From the cell containing the given text, extract its center point as [x, y] coordinate. 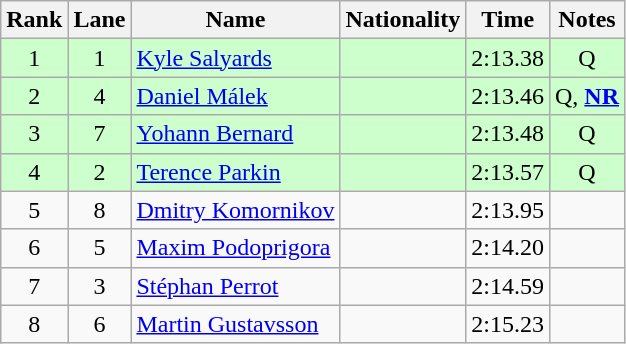
Nationality [403, 20]
Rank [34, 20]
Terence Parkin [236, 172]
2:14.59 [508, 286]
Martin Gustavsson [236, 324]
Name [236, 20]
Maxim Podoprigora [236, 248]
2:13.57 [508, 172]
Yohann Bernard [236, 134]
2:13.48 [508, 134]
Notes [586, 20]
Lane [100, 20]
Q, NR [586, 96]
2:13.95 [508, 210]
Dmitry Komornikov [236, 210]
Stéphan Perrot [236, 286]
2:13.46 [508, 96]
2:14.20 [508, 248]
2:13.38 [508, 58]
Time [508, 20]
Kyle Salyards [236, 58]
2:15.23 [508, 324]
Daniel Málek [236, 96]
